Determine the [x, y] coordinate at the center of the cell enclosing the given text.  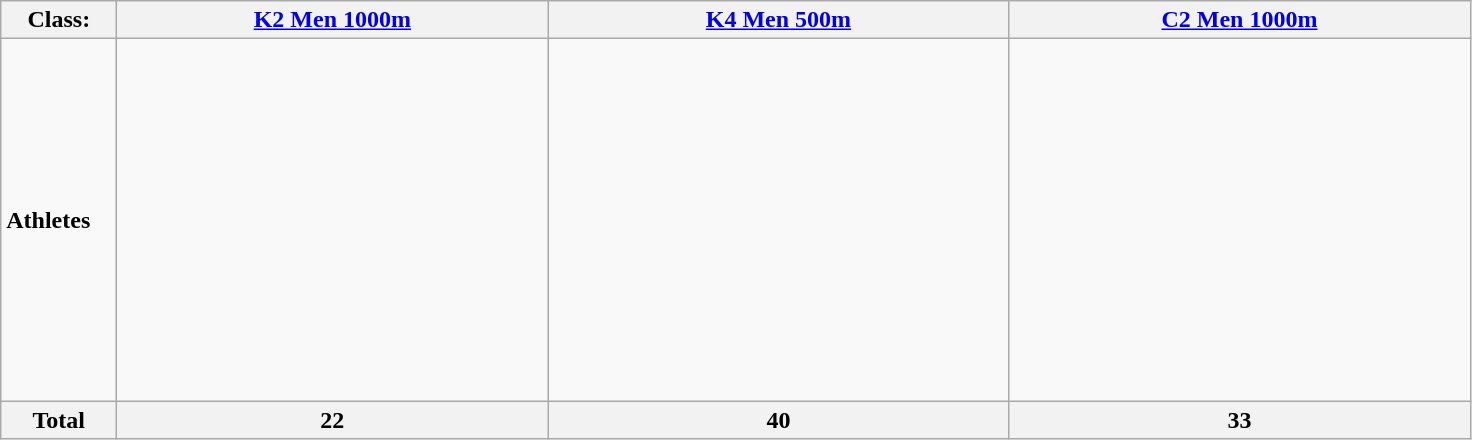
22 [332, 420]
33 [1240, 420]
Class: [59, 20]
K4 Men 500m [778, 20]
K2 Men 1000m [332, 20]
Athletes [59, 220]
40 [778, 420]
Total [59, 420]
C2 Men 1000m [1240, 20]
